Identify which cell holds the provided text, then report its (x, y) central coordinate. 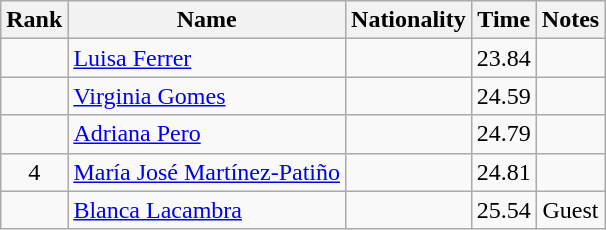
4 (34, 172)
Name (207, 20)
Guest (570, 210)
25.54 (504, 210)
María José Martínez-Patiño (207, 172)
Luisa Ferrer (207, 58)
23.84 (504, 58)
Nationality (409, 20)
24.59 (504, 96)
Adriana Pero (207, 134)
24.81 (504, 172)
24.79 (504, 134)
Rank (34, 20)
Notes (570, 20)
Blanca Lacambra (207, 210)
Time (504, 20)
Virginia Gomes (207, 96)
